Capture the cell that displays the provided text and extract its (x, y) central coordinate. 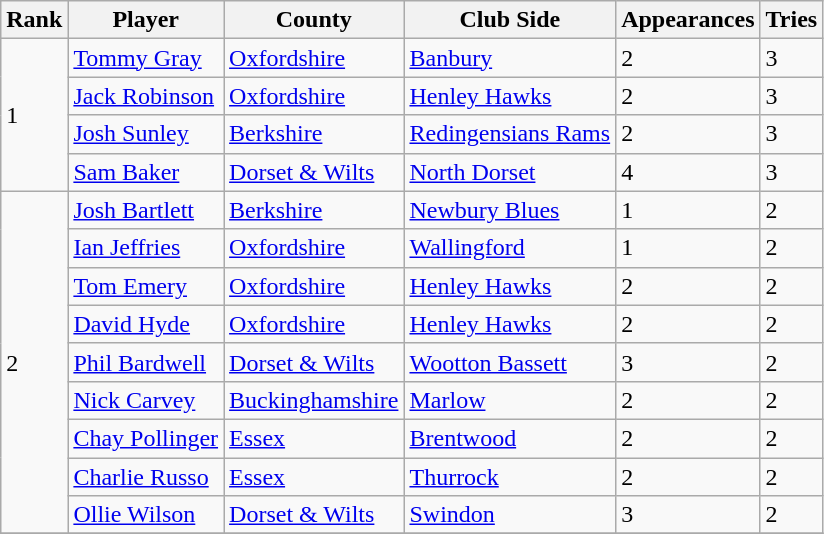
Josh Bartlett (146, 210)
Sam Baker (146, 172)
Player (146, 20)
Club Side (510, 20)
Ian Jeffries (146, 248)
Brentwood (510, 438)
Banbury (510, 58)
County (314, 20)
Chay Pollinger (146, 438)
Tommy Gray (146, 58)
Wootton Bassett (510, 362)
Marlow (510, 400)
Charlie Russo (146, 477)
4 (688, 172)
North Dorset (510, 172)
Redingensians Rams (510, 134)
Nick Carvey (146, 400)
Buckinghamshire (314, 400)
Jack Robinson (146, 96)
Newbury Blues (510, 210)
Wallingford (510, 248)
Appearances (688, 20)
Phil Bardwell (146, 362)
Josh Sunley (146, 134)
Tom Emery (146, 286)
David Hyde (146, 324)
Swindon (510, 515)
Ollie Wilson (146, 515)
Rank (34, 20)
Thurrock (510, 477)
Tries (792, 20)
